Output the [x, y] coordinate of the center of the cell containing the given text.  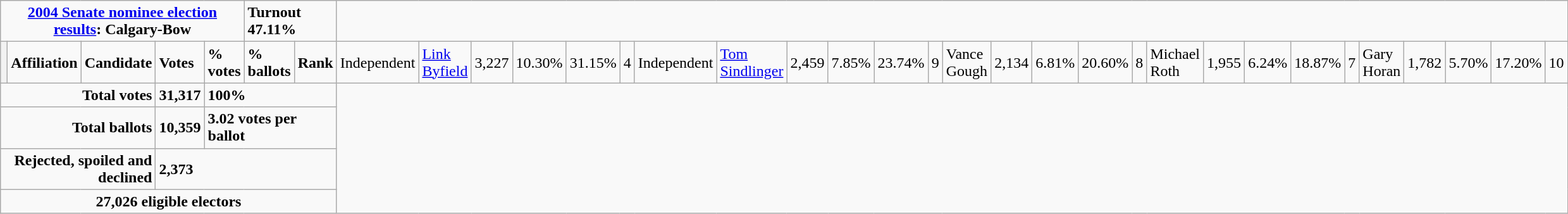
1,955 [1225, 62]
2,459 [807, 62]
100% [271, 95]
Votes [180, 62]
10 [1556, 62]
Michael Roth [1175, 62]
6.24% [1268, 62]
3.02 votes per ballot [271, 128]
Candidate [118, 62]
% ballots [269, 62]
Affiliation [44, 62]
3,227 [492, 62]
Vance Gough [966, 62]
31.15% [593, 62]
Turnout 47.11% [290, 22]
27,026 eligible electors [168, 201]
23.74% [901, 62]
Total ballots [78, 128]
10.30% [539, 62]
4 [627, 62]
7.85% [851, 62]
2,134 [1012, 62]
9 [935, 62]
7 [1352, 62]
2004 Senate nominee election results: Calgary-Bow [123, 22]
Gary Horan [1381, 62]
17.20% [1518, 62]
Tom Sindlinger [751, 62]
Rejected, spoiled and declined [78, 168]
10,359 [180, 128]
Total votes [78, 95]
5.70% [1469, 62]
1,782 [1424, 62]
Link Byfield [445, 62]
Rank [315, 62]
6.81% [1055, 62]
8 [1140, 62]
20.60% [1106, 62]
31,317 [180, 95]
2,373 [246, 168]
18.87% [1318, 62]
% votes [224, 62]
